Return the [X, Y] coordinate for the center point of the cell that contains the specified text.  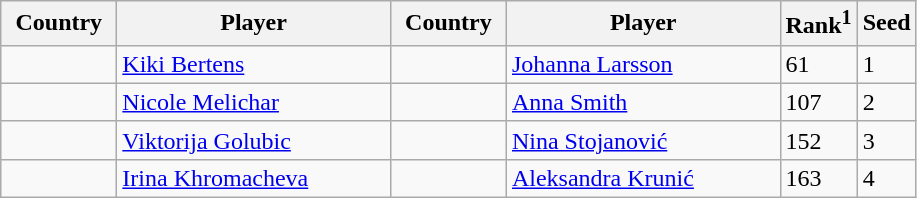
Kiki Bertens [254, 64]
107 [818, 102]
Aleksandra Krunić [643, 178]
2 [886, 102]
Rank1 [818, 24]
Johanna Larsson [643, 64]
61 [818, 64]
Anna Smith [643, 102]
4 [886, 178]
1 [886, 64]
152 [818, 140]
Nicole Melichar [254, 102]
163 [818, 178]
Seed [886, 24]
Irina Khromacheva [254, 178]
Nina Stojanović [643, 140]
3 [886, 140]
Viktorija Golubic [254, 140]
